Provide the (x, y) coordinate of the cell's center where the given text is located.  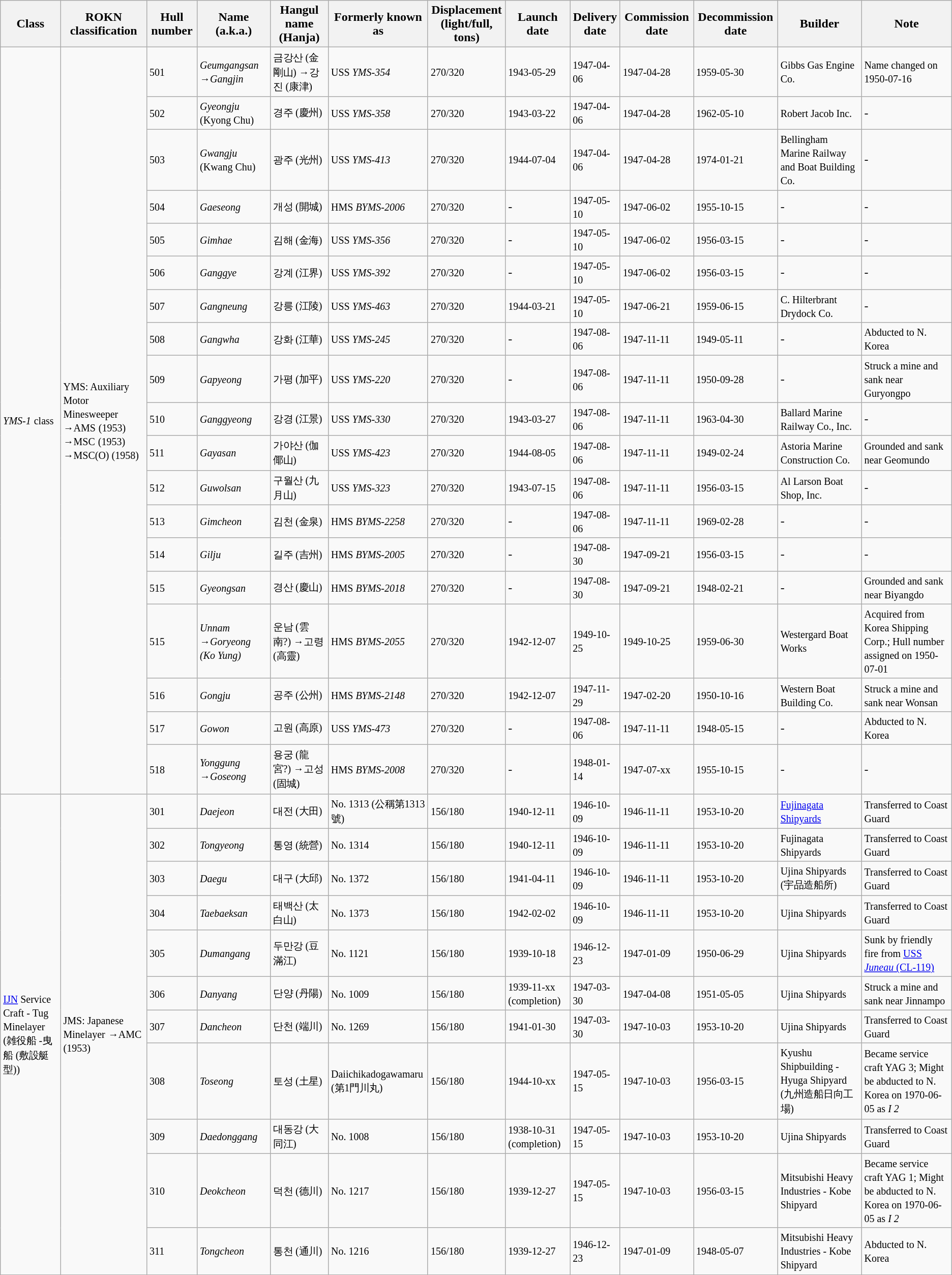
1969-02-28 (736, 521)
강계 (江界) (300, 273)
YMS-1 class (31, 420)
Ganggyeong (234, 419)
514 (172, 555)
306 (172, 993)
509 (172, 379)
Daegu (234, 878)
USS YMS-356 (378, 240)
1959-05-30 (736, 72)
경산 (慶山) (300, 587)
Formerly known as (378, 24)
Grounded and sank near Geomundo (906, 453)
경주 (慶州) (300, 113)
502 (172, 113)
HMS BYMS-2148 (378, 695)
1947-04-08 (657, 993)
No. 1314 (378, 845)
513 (172, 521)
1944-10-xx (538, 1081)
1949-02-24 (736, 453)
Danyang (234, 993)
505 (172, 240)
Western Boat Building Co. (820, 695)
Builder (820, 24)
1938-10-31 (completion) (538, 1136)
HMS BYMS-2008 (378, 769)
Gyeongju (Kyong Chu) (234, 113)
강릉 (江陵) (300, 306)
Struck a mine and sank near Wonsan (906, 695)
Deliverydate (595, 24)
Ballard Marine Railway Co., Inc. (820, 419)
단양 (丹陽) (300, 993)
Ganggye (234, 273)
1947-02-20 (657, 695)
Hull number (172, 24)
HMS BYMS-2018 (378, 587)
1962-05-10 (736, 113)
Dumangang (234, 953)
USS YMS-463 (378, 306)
Sunk by friendly fire from USS Juneau (CL-119) (906, 953)
운남 (雲南?) →고령 (高靈) (300, 641)
김해 (金海) (300, 240)
504 (172, 207)
Gaeseong (234, 207)
516 (172, 695)
Gibbs Gas Engine Co. (820, 72)
USS YMS-413 (378, 160)
Guwolsan (234, 487)
1950-09-28 (736, 379)
No. 1372 (378, 878)
Gilju (234, 555)
USS YMS-330 (378, 419)
1942-02-02 (538, 913)
금강산 (金剛山) →강진 (康津) (300, 72)
309 (172, 1136)
Yonggung→Goseong (234, 769)
공주 (公州) (300, 695)
Acquired from Korea Shipping Corp.; Hull number assigned on 1950-07-01 (906, 641)
Struck a mine and sank near Jinnampo (906, 993)
강화 (江華) (300, 339)
Astoria Marine Construction Co. (820, 453)
1947-07-xx (657, 769)
No. 1269 (378, 1027)
Al Larson Boat Shop, Inc. (820, 487)
김천 (金泉) (300, 521)
Gongju (234, 695)
Gwangju (Kwang Chu) (234, 160)
C. Hilterbrant Drydock Co. (820, 306)
IJN Service Craft - Tug Minelayer(雑役船 -曳船 (敷設艇型)) (31, 1034)
311 (172, 1251)
Bellingham Marine Railway and Boat Building Co. (820, 160)
Gimcheon (234, 521)
1947-11-29 (595, 695)
517 (172, 728)
두만강 (豆滿江) (300, 953)
1974-01-21 (736, 160)
1948-05-07 (736, 1251)
통천 (通川) (300, 1251)
1943-05-29 (538, 72)
507 (172, 306)
YMS: Auxiliary Motor Minesweeper→AMS (1953)→MSC (1953)→MSC(O) (1958) (104, 420)
1949-05-11 (736, 339)
Deokcheon (234, 1191)
대동강 (大同江) (300, 1136)
1944-07-04 (538, 160)
USS YMS-354 (378, 72)
No. 1009 (378, 993)
1951-05-05 (736, 993)
Toseong (234, 1081)
310 (172, 1191)
광주 (光州) (300, 160)
Gangwha (234, 339)
Became service craft YAG 1; Might be abducted to N. Korea on 1970-06-05 as I 2 (906, 1191)
301 (172, 811)
JMS: Japanese Minelayer →AMC (1953) (104, 1034)
1948-01-14 (595, 769)
용궁 (龍宮?) →고성 (固城) (300, 769)
개성 (開城) (300, 207)
No. 1216 (378, 1251)
511 (172, 453)
Hangul name(Hanja) (300, 24)
1941-04-11 (538, 878)
USS YMS-323 (378, 487)
Displacement(light/full, tons) (466, 24)
USS YMS-392 (378, 273)
No. 1373 (378, 913)
단천 (端川) (300, 1027)
HMS BYMS-2006 (378, 207)
1944-08-05 (538, 453)
1963-04-30 (736, 419)
No. 1008 (378, 1136)
고원 (高原) (300, 728)
대구 (大邱) (300, 878)
가야산 (伽倻山) (300, 453)
Commission date (657, 24)
Daejeon (234, 811)
1959-06-15 (736, 306)
506 (172, 273)
HMS BYMS-2005 (378, 555)
508 (172, 339)
305 (172, 953)
1950-06-29 (736, 953)
Robert Jacob Inc. (820, 113)
Tongcheon (234, 1251)
Gimhae (234, 240)
Dancheon (234, 1027)
USS YMS-473 (378, 728)
USS YMS-245 (378, 339)
Class (31, 24)
토성 (土星) (300, 1081)
Launch date (538, 24)
302 (172, 845)
Struck a mine and sank near Guryongpo (906, 379)
1947-06-21 (657, 306)
No. 1217 (378, 1191)
1948-05-15 (736, 728)
덕천 (德川) (300, 1191)
Taebaeksan (234, 913)
Note (906, 24)
Gapyeong (234, 379)
1950-10-16 (736, 695)
307 (172, 1027)
대전 (大田) (300, 811)
Gayasan (234, 453)
Daiichikadogawamaru(第1門川丸) (378, 1081)
503 (172, 160)
Decommission date (736, 24)
Gowon (234, 728)
No. 1313 (公稱第1313號) (378, 811)
501 (172, 72)
1959-06-30 (736, 641)
HMS BYMS-2055 (378, 641)
Grounded and sank near Biyangdo (906, 587)
1939-11-xx (completion) (538, 993)
Ujina Shipyards (宇品造船所) (820, 878)
통영 (統營) (300, 845)
Geumgangsan→Gangjin (234, 72)
USS YMS-423 (378, 453)
USS YMS-358 (378, 113)
USS YMS-220 (378, 379)
Name (a.k.a.) (234, 24)
Tongyeong (234, 845)
304 (172, 913)
Became service craft YAG 3; Might be abducted to N. Korea on 1970-06-05 as I 2 (906, 1081)
ROKN classification (104, 24)
No. 1121 (378, 953)
1943-03-22 (538, 113)
1948-02-21 (736, 587)
Gyeongsan (234, 587)
태백산 (太白山) (300, 913)
Kyushu Shipbuilding - Hyuga Shipyard (九州造船日向工場) (820, 1081)
308 (172, 1081)
1943-07-15 (538, 487)
HMS BYMS-2258 (378, 521)
303 (172, 878)
Gangneung (234, 306)
518 (172, 769)
510 (172, 419)
1944-03-21 (538, 306)
1941-01-30 (538, 1027)
구월산 (九月山) (300, 487)
512 (172, 487)
1943-03-27 (538, 419)
Daedonggang (234, 1136)
길주 (吉州) (300, 555)
1939-10-18 (538, 953)
강경 (江景) (300, 419)
Name changed on 1950-07-16 (906, 72)
가평 (加平) (300, 379)
Unnam →Goryeong (Ko Yung) (234, 641)
Westergard Boat Works (820, 641)
